Capture the cell that displays the provided text and extract its [X, Y] central coordinate. 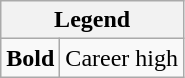
Legend [92, 20]
Bold [30, 58]
Career high [122, 58]
